Return (X, Y) of the center of cell containing provided text 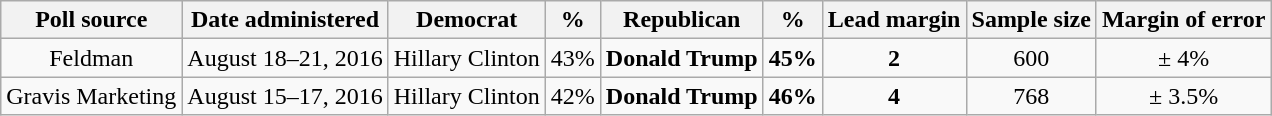
Democrat (466, 20)
4 (894, 96)
Poll source (92, 20)
2 (894, 58)
Gravis Marketing (92, 96)
42% (572, 96)
45% (792, 58)
768 (1031, 96)
Margin of error (1184, 20)
600 (1031, 58)
Lead margin (894, 20)
46% (792, 96)
Date administered (285, 20)
43% (572, 58)
Republican (682, 20)
± 4% (1184, 58)
August 18–21, 2016 (285, 58)
Sample size (1031, 20)
± 3.5% (1184, 96)
Feldman (92, 58)
August 15–17, 2016 (285, 96)
